Detect which cell encompasses the target text, then output its [x, y] center coordinate. 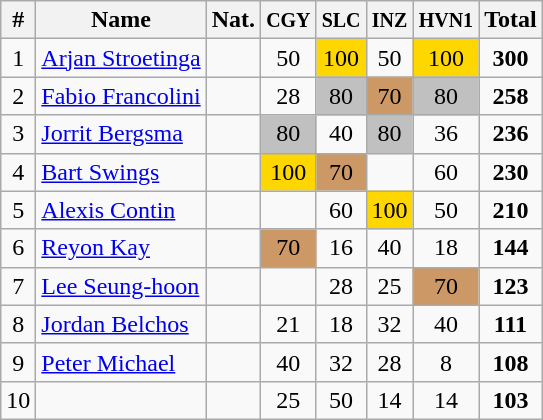
Nat. [233, 20]
5 [18, 210]
SLC [341, 20]
Name [121, 20]
Bart Swings [121, 172]
3 [18, 134]
123 [511, 286]
111 [511, 324]
CGY [289, 20]
Lee Seung-hoon [121, 286]
144 [511, 248]
300 [511, 58]
INZ [390, 20]
Peter Michael [121, 362]
1 [18, 58]
7 [18, 286]
Total [511, 20]
HVN1 [446, 20]
16 [341, 248]
230 [511, 172]
Arjan Stroetinga [121, 58]
Alexis Contin [121, 210]
258 [511, 96]
210 [511, 210]
Fabio Francolini [121, 96]
Jorrit Bergsma [121, 134]
4 [18, 172]
36 [446, 134]
9 [18, 362]
Reyon Kay [121, 248]
236 [511, 134]
Jordan Belchos [121, 324]
21 [289, 324]
10 [18, 400]
103 [511, 400]
# [18, 20]
2 [18, 96]
108 [511, 362]
6 [18, 248]
